Pinpoint the cell where the given text exists, returning its [x, y] midpoint coordinate. 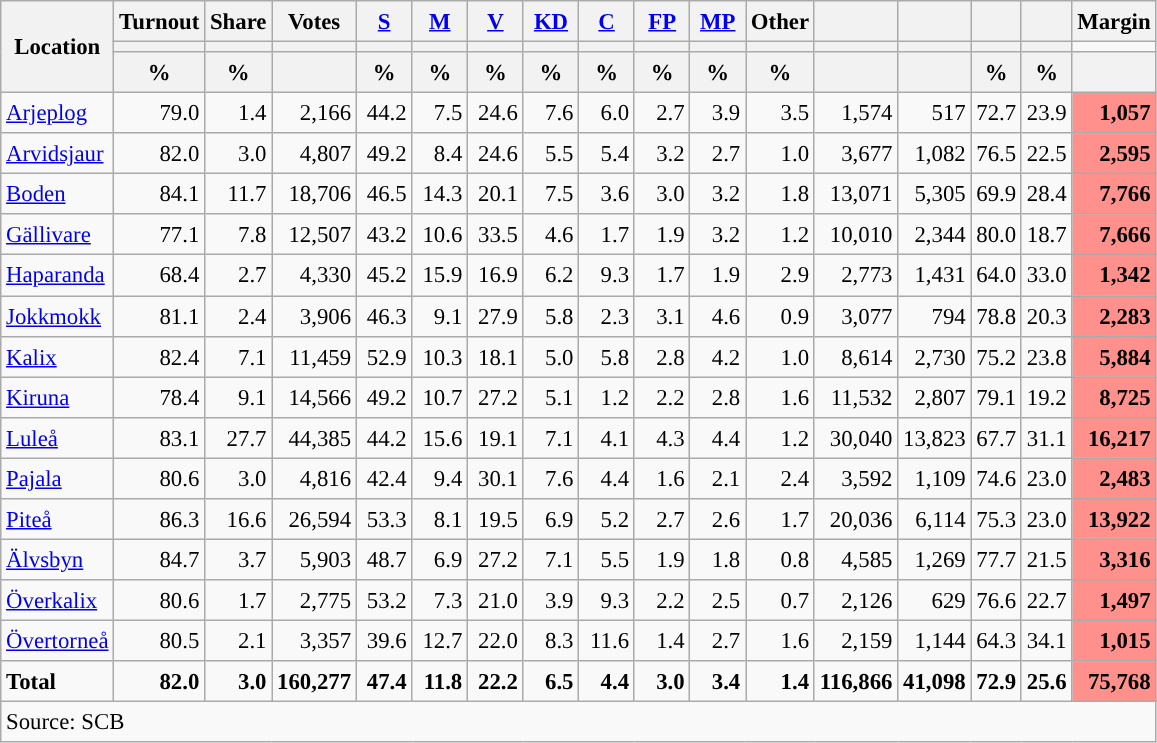
Other [780, 22]
79.0 [160, 114]
0.8 [780, 560]
10.7 [440, 398]
2,159 [856, 640]
1,497 [1114, 600]
18.1 [496, 356]
20,036 [856, 520]
42.4 [384, 478]
22.7 [1046, 600]
1,574 [856, 114]
2,126 [856, 600]
116,866 [856, 682]
80.0 [996, 234]
53.3 [384, 520]
2.6 [718, 520]
Arvidsjaur [58, 154]
5,305 [934, 194]
43.2 [384, 234]
69.9 [996, 194]
3,906 [314, 316]
2,166 [314, 114]
Arjeplog [58, 114]
7,766 [1114, 194]
4,585 [856, 560]
10.6 [440, 234]
Haparanda [58, 276]
2.5 [718, 600]
14,566 [314, 398]
33.0 [1046, 276]
1,269 [934, 560]
10.3 [440, 356]
31.1 [1046, 438]
4,330 [314, 276]
53.2 [384, 600]
5,884 [1114, 356]
5.0 [551, 356]
4,807 [314, 154]
16,217 [1114, 438]
Share [238, 22]
39.6 [384, 640]
33.5 [496, 234]
76.5 [996, 154]
13,823 [934, 438]
11.8 [440, 682]
22.2 [496, 682]
1,342 [1114, 276]
3,077 [856, 316]
44,385 [314, 438]
16.6 [238, 520]
3,677 [856, 154]
160,277 [314, 682]
Älvsbyn [58, 560]
Piteå [58, 520]
1,109 [934, 478]
75,768 [1114, 682]
68.4 [160, 276]
11,459 [314, 356]
48.7 [384, 560]
4.3 [662, 438]
517 [934, 114]
74.6 [996, 478]
Luleå [58, 438]
4.1 [607, 438]
Margin [1114, 22]
Source: SCB [578, 722]
Överkalix [58, 600]
82.4 [160, 356]
3.7 [238, 560]
72.7 [996, 114]
64.0 [996, 276]
19.2 [1046, 398]
8.3 [551, 640]
2.3 [607, 316]
0.7 [780, 600]
12,507 [314, 234]
41,098 [934, 682]
20.3 [1046, 316]
47.4 [384, 682]
8,725 [1114, 398]
5.2 [607, 520]
2,283 [1114, 316]
1,057 [1114, 114]
64.3 [996, 640]
9.4 [440, 478]
75.3 [996, 520]
Kiruna [58, 398]
6.5 [551, 682]
13,071 [856, 194]
Votes [314, 22]
8.1 [440, 520]
75.2 [996, 356]
46.3 [384, 316]
21.0 [496, 600]
Övertorneå [58, 640]
21.5 [1046, 560]
8.4 [440, 154]
2,775 [314, 600]
6.2 [551, 276]
Boden [58, 194]
18,706 [314, 194]
3.1 [662, 316]
6.0 [607, 114]
2,483 [1114, 478]
11.6 [607, 640]
V [496, 22]
3.5 [780, 114]
2,344 [934, 234]
Kalix [58, 356]
79.1 [996, 398]
10,010 [856, 234]
77.7 [996, 560]
27.7 [238, 438]
Gällivare [58, 234]
86.3 [160, 520]
30.1 [496, 478]
52.9 [384, 356]
19.5 [496, 520]
67.7 [996, 438]
28.4 [1046, 194]
KD [551, 22]
7.3 [440, 600]
80.5 [160, 640]
5.4 [607, 154]
2,595 [1114, 154]
2,807 [934, 398]
FP [662, 22]
46.5 [384, 194]
Location [58, 47]
0.9 [780, 316]
16.9 [496, 276]
15.6 [440, 438]
5,903 [314, 560]
MP [718, 22]
23.8 [1046, 356]
2,773 [856, 276]
11.7 [238, 194]
1,144 [934, 640]
18.7 [1046, 234]
11,532 [856, 398]
19.1 [496, 438]
1,082 [934, 154]
Turnout [160, 22]
6,114 [934, 520]
78.8 [996, 316]
3.4 [718, 682]
84.1 [160, 194]
629 [934, 600]
26,594 [314, 520]
76.6 [996, 600]
3,357 [314, 640]
4.2 [718, 356]
15.9 [440, 276]
45.2 [384, 276]
72.9 [996, 682]
Pajala [58, 478]
81.1 [160, 316]
8,614 [856, 356]
C [607, 22]
34.1 [1046, 640]
1,431 [934, 276]
Total [58, 682]
13,922 [1114, 520]
20.1 [496, 194]
3,316 [1114, 560]
77.1 [160, 234]
83.1 [160, 438]
794 [934, 316]
1,015 [1114, 640]
78.4 [160, 398]
2,730 [934, 356]
12.7 [440, 640]
23.9 [1046, 114]
5.1 [551, 398]
25.6 [1046, 682]
30,040 [856, 438]
84.7 [160, 560]
7.8 [238, 234]
S [384, 22]
7,666 [1114, 234]
M [440, 22]
3,592 [856, 478]
22.0 [496, 640]
Jokkmokk [58, 316]
2.9 [780, 276]
14.3 [440, 194]
4,816 [314, 478]
27.9 [496, 316]
3.6 [607, 194]
22.5 [1046, 154]
